For the text-containing cell, return its midpoint in [X, Y] coordinate format. 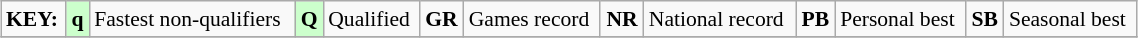
Qualified [371, 19]
KEY: [34, 19]
Q [309, 19]
Games record [532, 19]
SB [985, 19]
PB [816, 19]
Personal best [900, 19]
GR [442, 19]
Fastest non-qualifiers [192, 19]
National record [720, 19]
NR [622, 19]
Seasonal best [1070, 19]
q [78, 19]
